Scan for the cell matching the given text and deliver its [X, Y] coordinate at center. 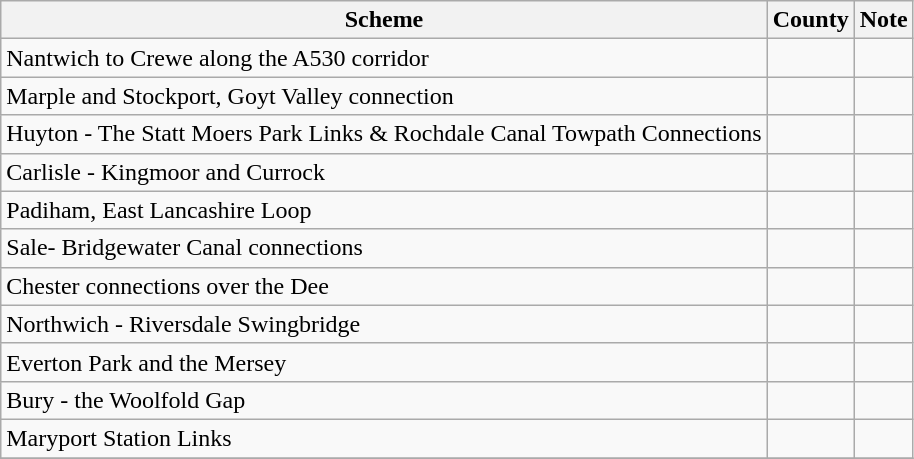
County [810, 20]
Maryport Station Links [384, 438]
Carlisle - Kingmoor and Currock [384, 172]
Huyton - The Statt Moers Park Links & Rochdale Canal Towpath Connections [384, 134]
Sale- Bridgewater Canal connections [384, 248]
Chester connections over the Dee [384, 286]
Everton Park and the Mersey [384, 362]
Marple and Stockport, Goyt Valley connection [384, 96]
Bury - the Woolfold Gap [384, 400]
Scheme [384, 20]
Northwich - Riversdale Swingbridge [384, 324]
Padiham, East Lancashire Loop [384, 210]
Note [884, 20]
Nantwich to Crewe along the A530 corridor [384, 58]
